Output the (X, Y) coordinate of the center of the cell containing the given text.  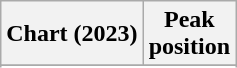
Chart (2023) (72, 34)
Peakposition (189, 34)
